Extract the [x, y] coordinate from the center of the cell holding the provided text.  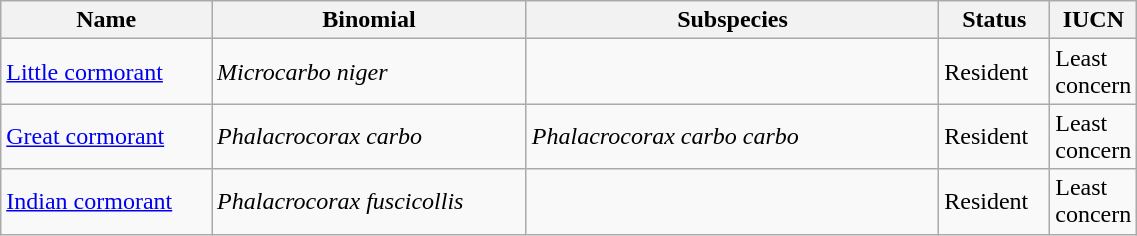
Indian cormorant [106, 202]
Subspecies [732, 20]
Little cormorant [106, 72]
Binomial [370, 20]
Great cormorant [106, 136]
Phalacrocorax fuscicollis [370, 202]
Microcarbo niger [370, 72]
Phalacrocorax carbo carbo [732, 136]
Phalacrocorax carbo [370, 136]
Name [106, 20]
IUCN [1094, 20]
Status [994, 20]
